Locate the cell with the specified text and output its (x, y) center coordinate. 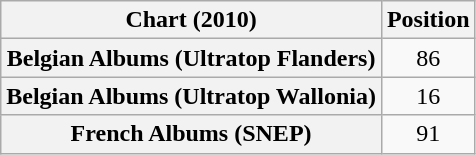
16 (428, 96)
Belgian Albums (Ultratop Wallonia) (192, 96)
French Albums (SNEP) (192, 134)
Chart (2010) (192, 20)
Position (428, 20)
86 (428, 58)
Belgian Albums (Ultratop Flanders) (192, 58)
91 (428, 134)
